For the text-containing cell, return its midpoint in [x, y] coordinate format. 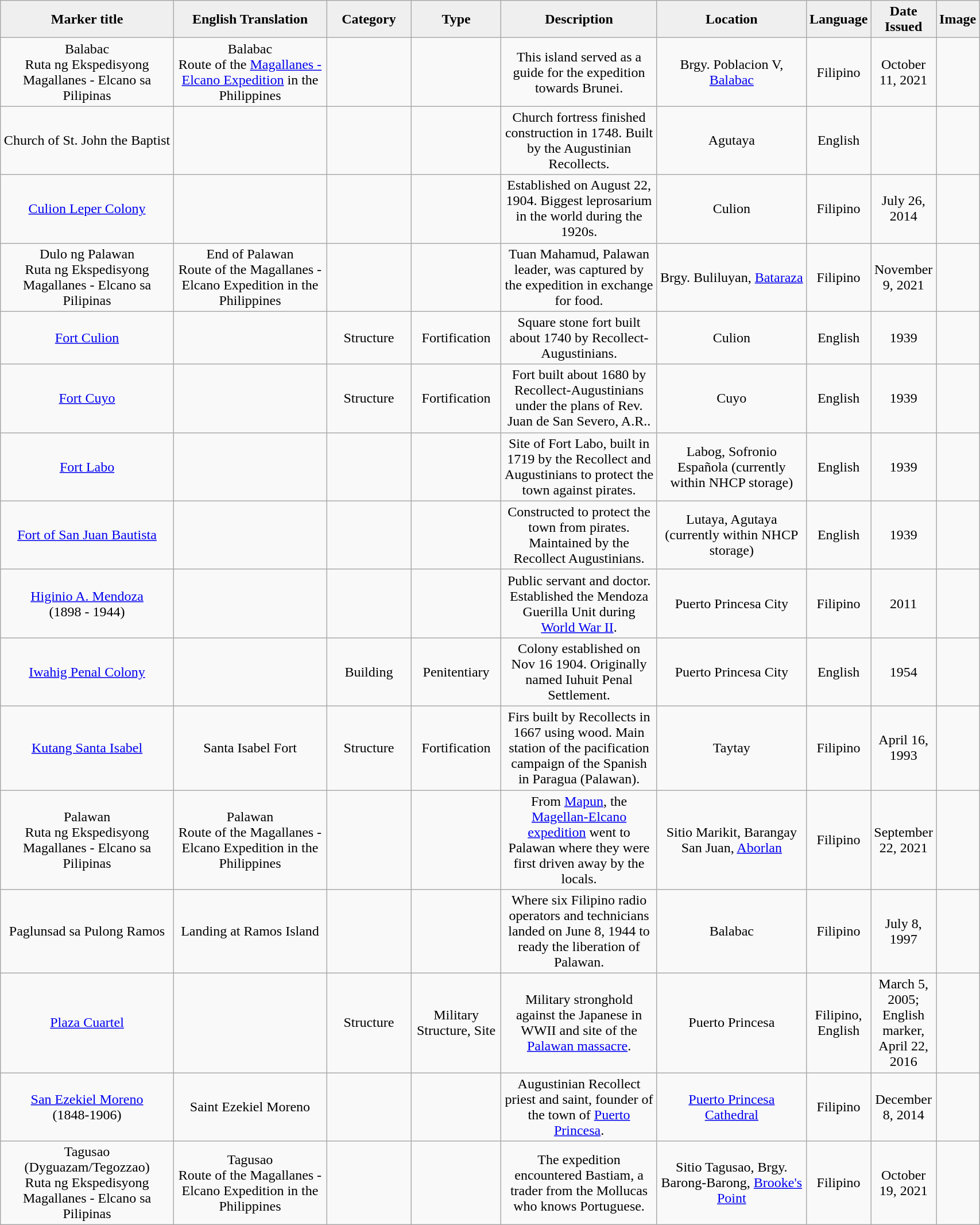
March 5, 2005; English marker, April 22, 2016 [904, 1023]
Site of Fort Labo, built in 1719 by the Recollect and Augustinians to protect the town against pirates. [579, 466]
The expedition encountered Bastiam, a trader from the Mollucas who knows Portuguese. [579, 1183]
Marker title [87, 20]
Fort Labo [87, 466]
Puerto Princesa [731, 1023]
Fort built about 1680 by Recollect-Augustinians under the plans of Rev. Juan de San Severo, A.R.. [579, 399]
Type [456, 20]
Brgy. Poblacion V, Balabac [731, 72]
Fort of San Juan Bautista [87, 535]
Where six Filipino radio operators and technicians landed on June 8, 1944 to ready the liberation of Palawan. [579, 932]
Military Structure, Site [456, 1023]
Tagusao (Dyguazam/Tegozzao)Ruta ng Ekspedisyong Magallanes - Elcano sa Pilipinas [87, 1183]
BalabacRoute of the Magallanes - Elcano Expedition in the Philippines [250, 72]
Brgy. Buliluyan, Bataraza [731, 277]
English Translation [250, 20]
2011 [904, 603]
Agutaya [731, 140]
Higinio A. Mendoza (1898 - 1944) [87, 603]
Church fortress finished construction in 1748. Built by the Augustinian Recollects. [579, 140]
September 22, 2021 [904, 840]
Labog, Sofronio Española (currently within NHCP storage) [731, 466]
Public servant and doctor. Established the Mendoza Guerilla Unit during World War II. [579, 603]
Sitio Tagusao, Brgy. Barong-Barong, Brooke's Point [731, 1183]
Augustinian Recollect priest and saint, founder of the town of Puerto Princesa. [579, 1107]
End of PalawanRoute of the Magallanes - Elcano Expedition in the Philippines [250, 277]
PalawanRoute of the Magallanes - Elcano Expedition in the Philippines [250, 840]
Lutaya, Agutaya (currently within NHCP storage) [731, 535]
Plaza Cuartel [87, 1023]
October 11, 2021 [904, 72]
This island served as a guide for the expedition towards Brunei. [579, 72]
Kutang Santa Isabel [87, 748]
San Ezekiel Moreno (1848-1906) [87, 1107]
Language [838, 20]
December 8, 2014 [904, 1107]
Square stone fort built about 1740 by Recollect-Augustinians. [579, 338]
Saint Ezekiel Moreno [250, 1107]
Landing at Ramos Island [250, 932]
Firs built by Recollects in 1667 using wood. Main station of the pacification campaign of the Spanish in Paragua (Palawan). [579, 748]
Location [731, 20]
Iwahig Penal Colony [87, 672]
November 9, 2021 [904, 277]
Santa Isabel Fort [250, 748]
Building [369, 672]
April 16, 1993 [904, 748]
PalawanRuta ng Ekspedisyong Magallanes - Elcano sa Pilipinas [87, 840]
July 8, 1997 [904, 932]
Tuan Mahamud, Palawan leader, was captured by the expedition in exchange for food. [579, 277]
From Mapun, the Magellan-Elcano expedition went to Palawan where they were first driven away by the locals. [579, 840]
Image [958, 20]
Military stronghold against the Japanese in WWII and site of the Palawan massacre. [579, 1023]
Date Issued [904, 20]
Category [369, 20]
Colony established on Nov 16 1904. Originally named Iuhuit Penal Settlement. [579, 672]
TagusaoRoute of the Magallanes - Elcano Expedition in the Philippines [250, 1183]
BalabacRuta ng Ekspedisyong Magallanes - Elcano sa Pilipinas [87, 72]
Sitio Marikit, Barangay San Juan, Aborlan [731, 840]
Church of St. John the Baptist [87, 140]
Balabac [731, 932]
July 26, 2014 [904, 209]
Fort Cuyo [87, 399]
Culion Leper Colony [87, 209]
1954 [904, 672]
Penitentiary [456, 672]
Cuyo [731, 399]
Fort Culion [87, 338]
Description [579, 20]
Filipino, English [838, 1023]
Taytay [731, 748]
Paglunsad sa Pulong Ramos [87, 932]
October 19, 2021 [904, 1183]
Dulo ng PalawanRuta ng Ekspedisyong Magallanes - Elcano sa Pilipinas [87, 277]
Established on August 22, 1904. Biggest leprosarium in the world during the 1920s. [579, 209]
Puerto Princesa Cathedral [731, 1107]
Constructed to protect the town from pirates. Maintained by the Recollect Augustinians. [579, 535]
